Capture the cell that displays the provided text and extract its (x, y) central coordinate. 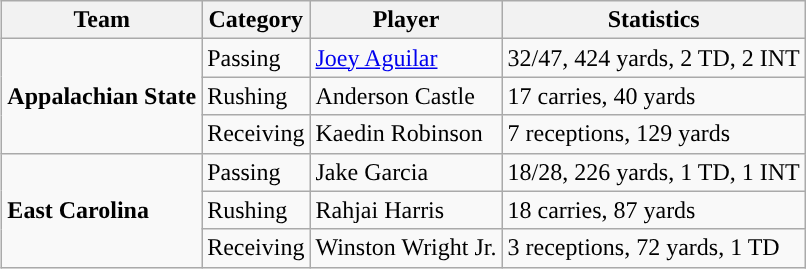
Team (102, 20)
3 receptions, 72 yards, 1 TD (654, 248)
Appalachian State (102, 96)
32/47, 424 yards, 2 TD, 2 INT (654, 58)
7 receptions, 129 yards (654, 134)
17 carries, 40 yards (654, 96)
18 carries, 87 yards (654, 210)
East Carolina (102, 210)
Player (406, 20)
Winston Wright Jr. (406, 248)
Joey Aguilar (406, 58)
Jake Garcia (406, 172)
18/28, 226 yards, 1 TD, 1 INT (654, 172)
Rahjai Harris (406, 210)
Anderson Castle (406, 96)
Category (256, 20)
Statistics (654, 20)
Kaedin Robinson (406, 134)
